Return (x, y) of the center of cell containing provided text 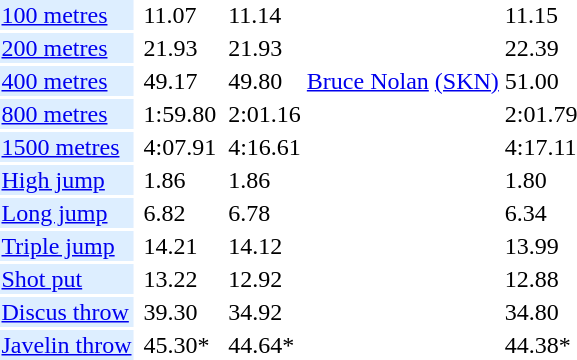
Long jump (66, 213)
49.17 (180, 81)
45.30* (180, 345)
High jump (66, 180)
14.12 (265, 246)
Javelin throw (66, 345)
Bruce Nolan (SKN) (402, 81)
12.92 (265, 279)
6.82 (180, 213)
6.78 (265, 213)
44.64* (265, 345)
100 metres (66, 15)
14.21 (180, 246)
400 metres (66, 81)
2:01.16 (265, 114)
Shot put (66, 279)
Discus throw (66, 312)
4:07.91 (180, 147)
11.14 (265, 15)
13.22 (180, 279)
200 metres (66, 48)
1500 metres (66, 147)
1:59.80 (180, 114)
Triple jump (66, 246)
49.80 (265, 81)
11.07 (180, 15)
4:16.61 (265, 147)
800 metres (66, 114)
34.92 (265, 312)
39.30 (180, 312)
